From the cell containing the given text, extract its center point as (x, y) coordinate. 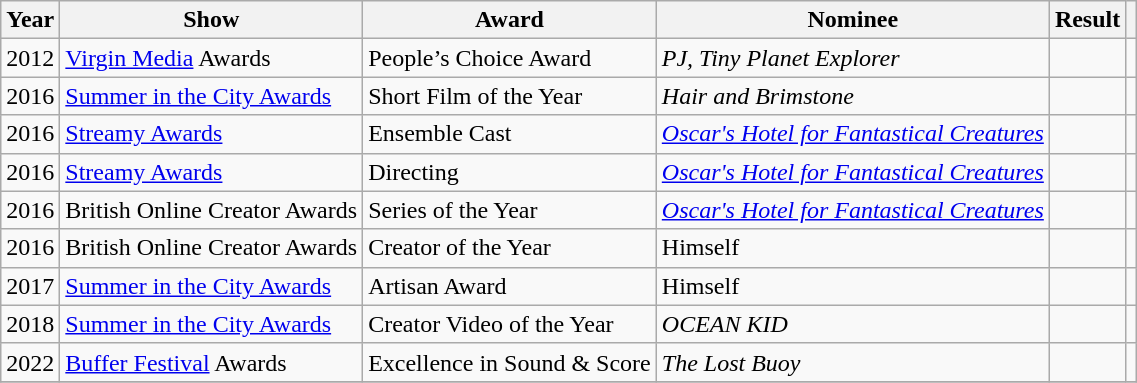
2018 (30, 324)
Result (1087, 20)
2012 (30, 58)
Creator of the Year (510, 248)
PJ, Tiny Planet Explorer (852, 58)
2022 (30, 362)
Hair and Brimstone (852, 96)
Series of the Year (510, 210)
People’s Choice Award (510, 58)
Award (510, 20)
Creator Video of the Year (510, 324)
Artisan Award (510, 286)
2017 (30, 286)
Show (212, 20)
Buffer Festival Awards (212, 362)
Short Film of the Year (510, 96)
OCEAN KID (852, 324)
Virgin Media Awards (212, 58)
Year (30, 20)
Directing (510, 172)
Nominee (852, 20)
Excellence in Sound & Score (510, 362)
Ensemble Cast (510, 134)
The Lost Buoy (852, 362)
